Pinpoint the cell where the given text exists, returning its [x, y] midpoint coordinate. 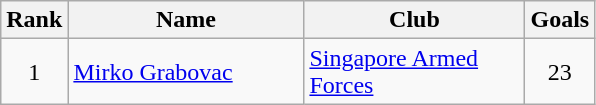
1 [34, 72]
Mirko Grabovac [186, 72]
Singapore Armed Forces [414, 72]
Goals [560, 20]
Rank [34, 20]
Club [414, 20]
Name [186, 20]
23 [560, 72]
